Output the (x, y) coordinate of the center of the cell containing the given text.  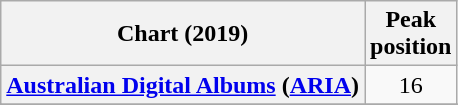
Australian Digital Albums (ARIA) (183, 85)
Peakposition (411, 34)
Chart (2019) (183, 34)
16 (411, 85)
